Scan for the cell matching the given text and deliver its [x, y] coordinate at center. 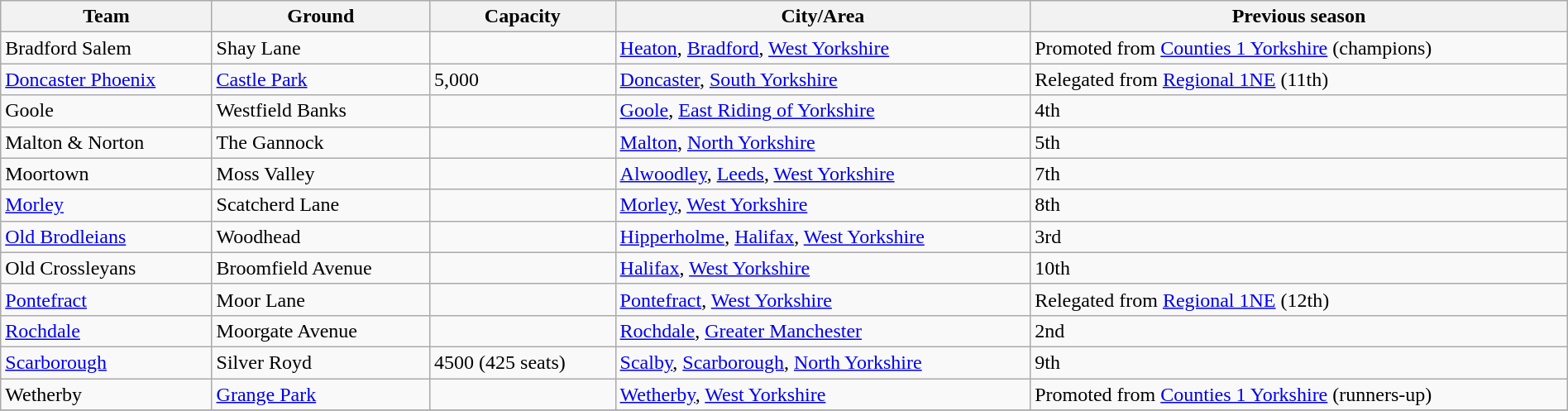
5th [1299, 142]
Rochdale, Greater Manchester [823, 331]
Broomfield Avenue [321, 268]
Moss Valley [321, 174]
Relegated from Regional 1NE (11th) [1299, 79]
Goole [106, 111]
Old Crossleyans [106, 268]
Woodhead [321, 237]
Hipperholme, Halifax, West Yorkshire [823, 237]
Silver Royd [321, 362]
Wetherby, West Yorkshire [823, 394]
10th [1299, 268]
Goole, East Riding of Yorkshire [823, 111]
Pontefract, West Yorkshire [823, 299]
8th [1299, 205]
Scarborough [106, 362]
Moorgate Avenue [321, 331]
Rochdale [106, 331]
Promoted from Counties 1 Yorkshire (champions) [1299, 48]
Doncaster Phoenix [106, 79]
Morley [106, 205]
Doncaster, South Yorkshire [823, 79]
Capacity [523, 17]
Previous season [1299, 17]
Malton & Norton [106, 142]
Westfield Banks [321, 111]
The Gannock [321, 142]
Old Brodleians [106, 237]
Moor Lane [321, 299]
4500 (425 seats) [523, 362]
Pontefract [106, 299]
Scalby, Scarborough, North Yorkshire [823, 362]
Relegated from Regional 1NE (12th) [1299, 299]
Morley, West Yorkshire [823, 205]
Moortown [106, 174]
Wetherby [106, 394]
7th [1299, 174]
Alwoodley, Leeds, West Yorkshire [823, 174]
Grange Park [321, 394]
Ground [321, 17]
4th [1299, 111]
Malton, North Yorkshire [823, 142]
Castle Park [321, 79]
City/Area [823, 17]
Halifax, West Yorkshire [823, 268]
Scatcherd Lane [321, 205]
Bradford Salem [106, 48]
Team [106, 17]
2nd [1299, 331]
5,000 [523, 79]
9th [1299, 362]
3rd [1299, 237]
Shay Lane [321, 48]
Promoted from Counties 1 Yorkshire (runners-up) [1299, 394]
Heaton, Bradford, West Yorkshire [823, 48]
